Detect which cell encompasses the target text, then output its [x, y] center coordinate. 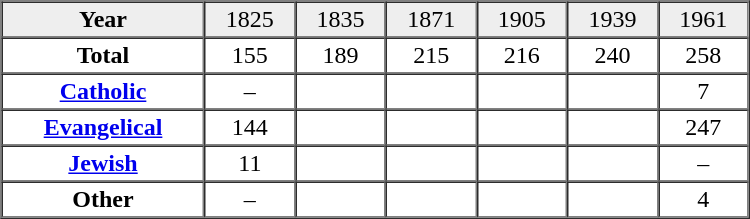
1961 [704, 20]
1825 [250, 20]
4 [704, 200]
144 [250, 128]
1871 [432, 20]
7 [704, 92]
240 [612, 56]
11 [250, 164]
1905 [522, 20]
Year [104, 20]
Evangelical [104, 128]
189 [340, 56]
1939 [612, 20]
Jewish [104, 164]
155 [250, 56]
Catholic [104, 92]
216 [522, 56]
Other [104, 200]
258 [704, 56]
247 [704, 128]
1835 [340, 20]
Total [104, 56]
215 [432, 56]
